Search for the cell housing the specified text and yield its [X, Y] center coordinate. 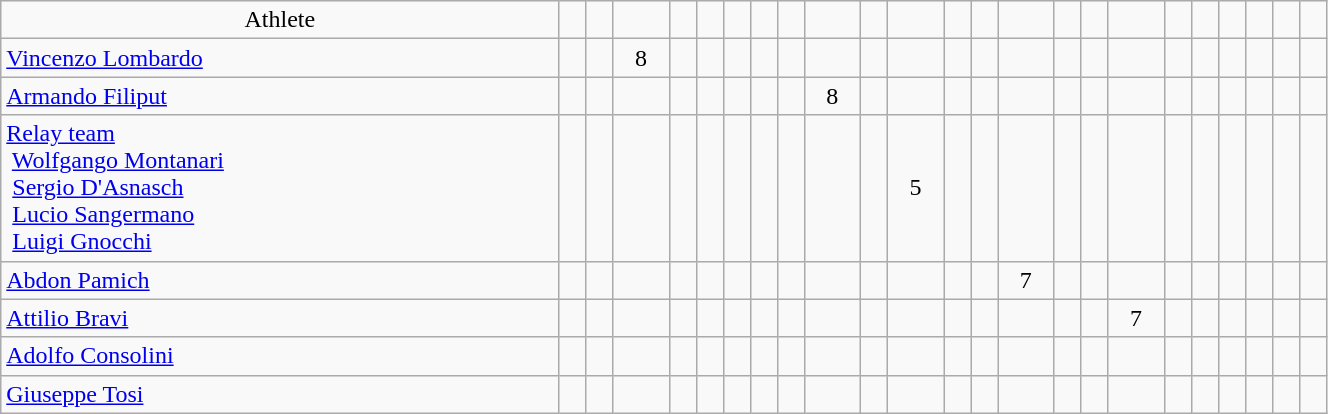
Athlete [280, 20]
Vincenzo Lombardo [280, 58]
Armando Filiput [280, 96]
Giuseppe Tosi [280, 394]
Abdon Pamich [280, 280]
Relay team Wolfgango Montanari Sergio D'Asnasch Lucio Sangermano Luigi Gnocchi [280, 188]
Attilio Bravi [280, 318]
Adolfo Consolini [280, 356]
5 [915, 188]
